Locate the cell with the specified text and output its (X, Y) center coordinate. 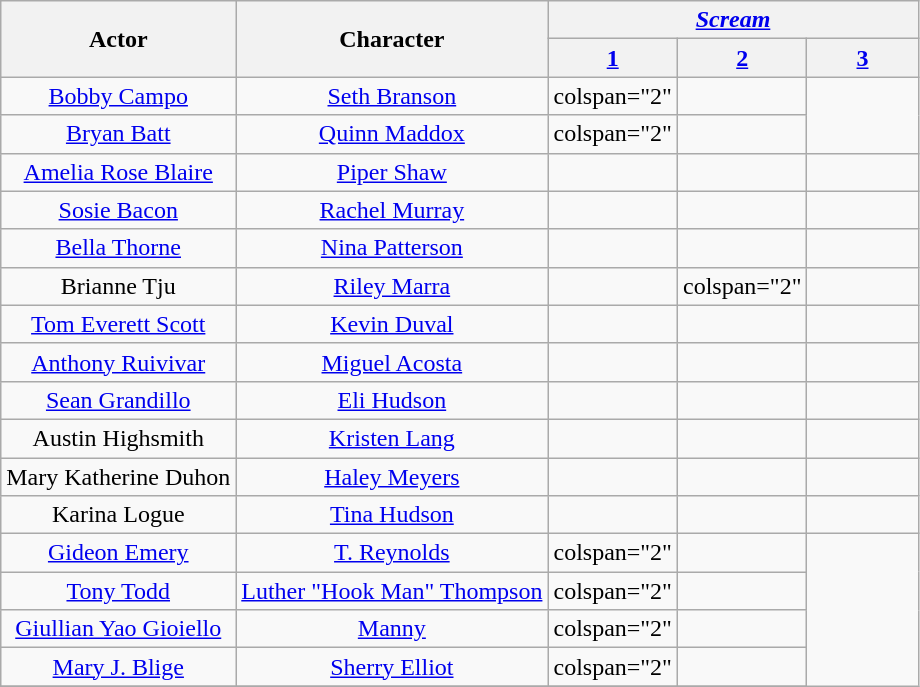
Karina Logue (118, 515)
Amelia Rose Blaire (118, 172)
Miguel Acosta (392, 362)
Sean Grandillo (118, 400)
Tom Everett Scott (118, 324)
Sosie Bacon (118, 210)
Seth Branson (392, 96)
Piper Shaw (392, 172)
Tina Hudson (392, 515)
Bella Thorne (118, 248)
Riley Marra (392, 286)
Luther "Hook Man" Thompson (392, 591)
Austin Highsmith (118, 438)
Kevin Duval (392, 324)
3 (862, 58)
Gideon Emery (118, 553)
Eli Hudson (392, 400)
Mary J. Blige (118, 667)
Bryan Batt (118, 134)
Rachel Murray (392, 210)
Mary Katherine Duhon (118, 477)
Manny (392, 629)
Character (392, 39)
T. Reynolds (392, 553)
Nina Patterson (392, 248)
Anthony Ruivivar (118, 362)
1 (613, 58)
Kristen Lang (392, 438)
Haley Meyers (392, 477)
Sherry Elliot (392, 667)
Quinn Maddox (392, 134)
Giullian Yao Gioiello (118, 629)
Bobby Campo (118, 96)
Scream (733, 20)
2 (742, 58)
Brianne Tju (118, 286)
Tony Todd (118, 591)
Actor (118, 39)
